Return [X, Y] of the center of cell containing provided text 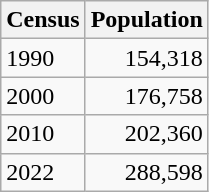
Population [146, 20]
2022 [43, 172]
176,758 [146, 96]
2010 [43, 134]
154,318 [146, 58]
1990 [43, 58]
202,360 [146, 134]
288,598 [146, 172]
2000 [43, 96]
Census [43, 20]
